Return [x, y] of the center of cell containing provided text 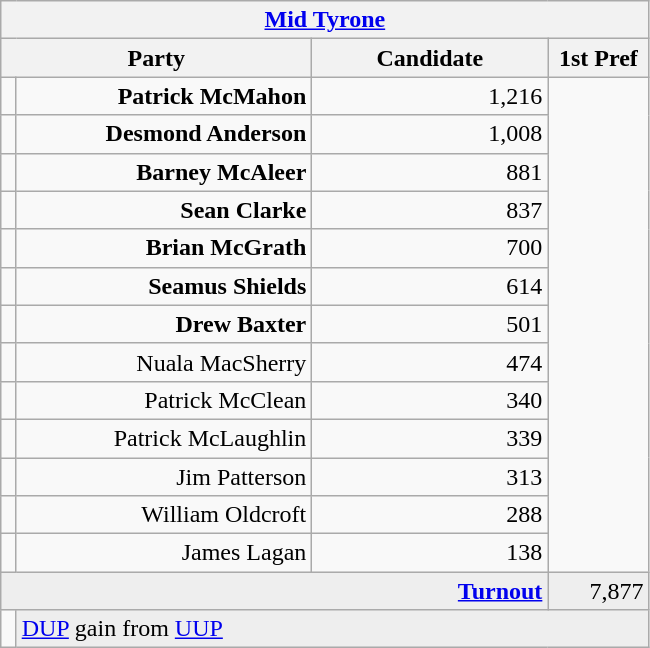
Nuala MacSherry [164, 362]
Barney McAleer [164, 172]
501 [430, 324]
614 [430, 286]
138 [430, 553]
Turnout [274, 591]
Brian McGrath [164, 248]
474 [430, 362]
700 [430, 248]
Drew Baxter [164, 324]
339 [430, 438]
313 [430, 477]
Patrick McLaughlin [164, 438]
1,216 [430, 96]
1,008 [430, 134]
340 [430, 400]
881 [430, 172]
Patrick McMahon [164, 96]
Desmond Anderson [164, 134]
Sean Clarke [164, 210]
Seamus Shields [164, 286]
7,877 [598, 591]
DUP gain from UUP [332, 629]
Candidate [430, 58]
Patrick McClean [164, 400]
James Lagan [164, 553]
1st Pref [598, 58]
William Oldcroft [164, 515]
837 [430, 210]
Jim Patterson [164, 477]
Party [156, 58]
288 [430, 515]
Mid Tyrone [325, 20]
